Search for the cell housing the specified text and yield its (x, y) center coordinate. 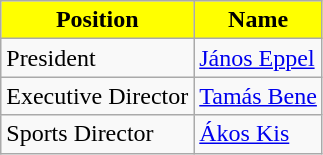
Position (98, 20)
President (98, 58)
Tamás Bene (258, 96)
János Eppel (258, 58)
Name (258, 20)
Executive Director (98, 96)
Ákos Kis (258, 134)
Sports Director (98, 134)
